Extract the [X, Y] coordinate from the center of the cell holding the provided text.  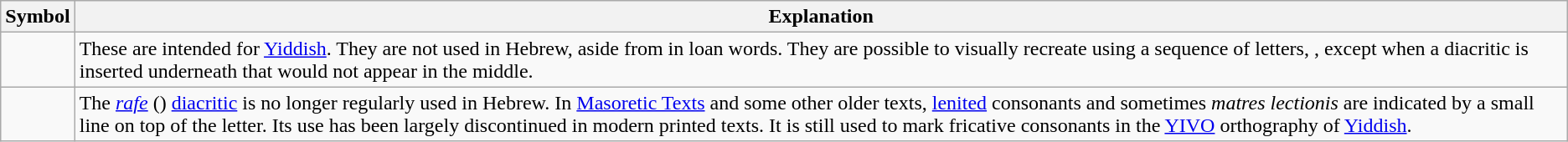
Symbol [38, 17]
Explanation [821, 17]
